From the cell containing the given text, extract its center point as (X, Y) coordinate. 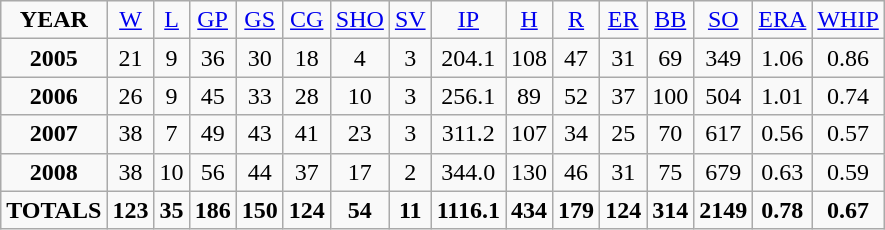
75 (670, 172)
30 (260, 58)
YEAR (54, 20)
108 (530, 58)
SHO (360, 20)
45 (212, 96)
H (530, 20)
69 (670, 58)
0.59 (848, 172)
35 (172, 210)
256.1 (468, 96)
2008 (54, 172)
17 (360, 172)
L (172, 20)
0.63 (782, 172)
100 (670, 96)
311.2 (468, 134)
150 (260, 210)
130 (530, 172)
0.56 (782, 134)
617 (724, 134)
46 (576, 172)
26 (130, 96)
47 (576, 58)
186 (212, 210)
0.78 (782, 210)
BB (670, 20)
11 (410, 210)
0.57 (848, 134)
204.1 (468, 58)
56 (212, 172)
52 (576, 96)
1.01 (782, 96)
49 (212, 134)
434 (530, 210)
314 (670, 210)
IP (468, 20)
28 (306, 96)
SO (724, 20)
0.67 (848, 210)
TOTALS (54, 210)
2149 (724, 210)
504 (724, 96)
ERA (782, 20)
21 (130, 58)
44 (260, 172)
R (576, 20)
34 (576, 134)
GS (260, 20)
CG (306, 20)
0.86 (848, 58)
2007 (54, 134)
89 (530, 96)
18 (306, 58)
344.0 (468, 172)
679 (724, 172)
349 (724, 58)
36 (212, 58)
33 (260, 96)
70 (670, 134)
ER (624, 20)
4 (360, 58)
WHIP (848, 20)
2005 (54, 58)
25 (624, 134)
1116.1 (468, 210)
43 (260, 134)
GP (212, 20)
7 (172, 134)
23 (360, 134)
41 (306, 134)
1.06 (782, 58)
SV (410, 20)
2 (410, 172)
54 (360, 210)
W (130, 20)
123 (130, 210)
179 (576, 210)
2006 (54, 96)
107 (530, 134)
0.74 (848, 96)
